For the text-containing cell, return its midpoint in [x, y] coordinate format. 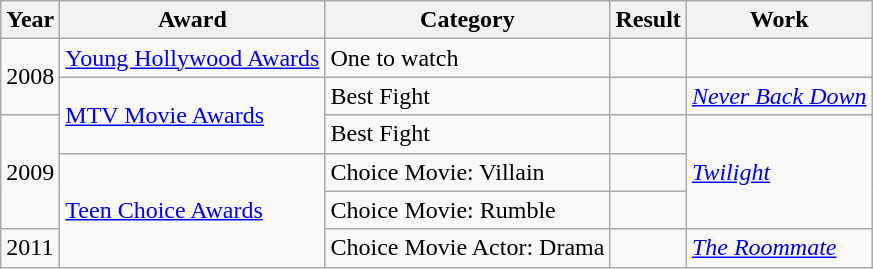
2008 [30, 77]
Twilight [779, 172]
2011 [30, 248]
Young Hollywood Awards [192, 58]
Choice Movie: Villain [468, 172]
Work [779, 20]
Teen Choice Awards [192, 210]
MTV Movie Awards [192, 115]
Choice Movie: Rumble [468, 210]
Result [648, 20]
2009 [30, 172]
Award [192, 20]
One to watch [468, 58]
Year [30, 20]
Never Back Down [779, 96]
The Roommate [779, 248]
Choice Movie Actor: Drama [468, 248]
Category [468, 20]
